Identify which cell holds the provided text, then report its [x, y] central coordinate. 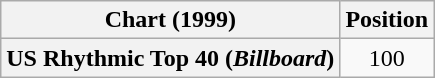
Chart (1999) [170, 20]
Position [387, 20]
100 [387, 58]
US Rhythmic Top 40 (Billboard) [170, 58]
